Search for the cell housing the specified text and yield its (X, Y) center coordinate. 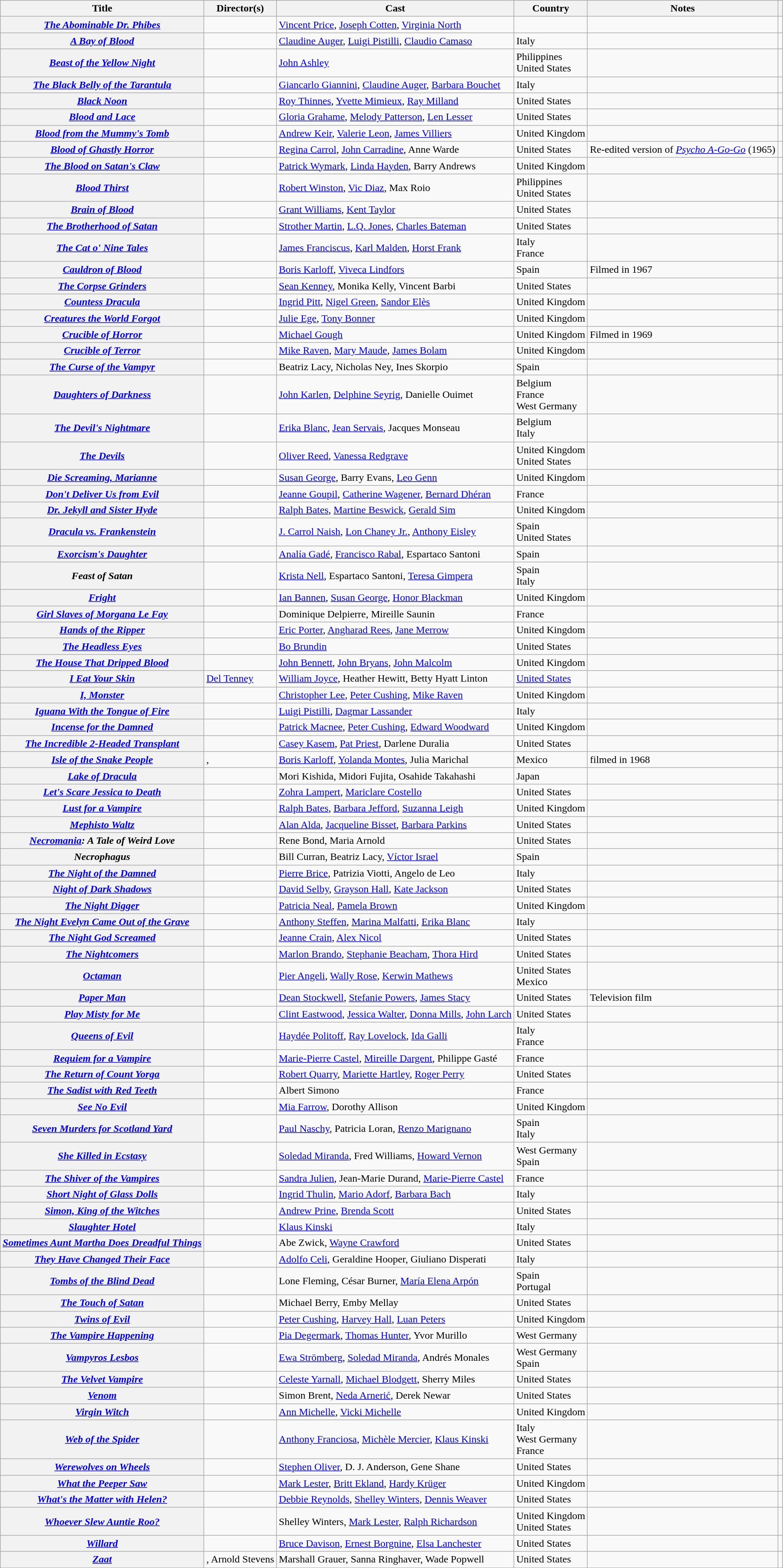
Mia Farrow, Dorothy Allison (395, 1107)
The Devil's Nightmare (102, 428)
Octaman (102, 976)
Analía Gadé, Francisco Rabal, Espartaco Santoni (395, 554)
Claudine Auger, Luigi Pistilli, Claudio Camaso (395, 41)
Patricia Neal, Pamela Brown (395, 905)
, (240, 760)
Ingrid Pitt, Nigel Green, Sandor Elès (395, 302)
Blood Thirst (102, 187)
Michael Gough (395, 334)
Creatures the World Forgot (102, 318)
Marshall Grauer, Sanna Ringhaver, Wade Popwell (395, 1559)
Blood of Ghastly Horror (102, 149)
Del Tenney (240, 679)
The Vampire Happening (102, 1335)
The Touch of Satan (102, 1303)
Erika Blanc, Jean Servais, Jacques Monseau (395, 428)
Lust for a Vampire (102, 808)
Mephisto Waltz (102, 824)
Casey Kasem, Pat Priest, Darlene Duralia (395, 743)
Venom (102, 1395)
John Ashley (395, 63)
The Velvet Vampire (102, 1379)
Pier Angeli, Wally Rose, Kerwin Mathews (395, 976)
The Night of the Damned (102, 873)
Andrew Keir, Valerie Leon, James Villiers (395, 133)
The Night God Screamed (102, 938)
Lake of Dracula (102, 776)
Oliver Reed, Vanessa Redgrave (395, 455)
Feast of Satan (102, 576)
J. Carrol Naish, Lon Chaney Jr., Anthony Eisley (395, 532)
Blood from the Mummy's Tomb (102, 133)
Beast of the Yellow Night (102, 63)
Stephen Oliver, D. J. Anderson, Gene Shane (395, 1467)
Anthony Steffen, Marina Malfatti, Erika Blanc (395, 922)
Gloria Grahame, Melody Patterson, Len Lesser (395, 117)
Crucible of Terror (102, 351)
Robert Winston, Vic Diaz, Max Roio (395, 187)
Andrew Prine, Brenda Scott (395, 1211)
The Nightcomers (102, 954)
Countess Dracula (102, 302)
The House That Dripped Blood (102, 663)
Fright (102, 598)
Anthony Franciosa, Michèle Mercier, Klaus Kinski (395, 1439)
Exorcism's Daughter (102, 554)
Clint Eastwood, Jessica Walter, Donna Mills, John Larch (395, 1014)
Notes (682, 9)
The Abominable Dr. Phibes (102, 25)
A Bay of Blood (102, 41)
Haydée Politoff, Ray Lovelock, Ida Galli (395, 1036)
Roy Thinnes, Yvette Mimieux, Ray Milland (395, 101)
Albert Simono (395, 1090)
The Night Digger (102, 905)
Adolfo Celi, Geraldine Hooper, Giuliano Disperati (395, 1259)
Boris Karloff, Yolanda Montes, Julia Marichal (395, 760)
Virgin Witch (102, 1411)
Ewa Strömberg, Soledad Miranda, Andrés Monales (395, 1357)
United StatesMexico (550, 976)
The Devils (102, 455)
Filmed in 1969 (682, 334)
Seven Murders for Scotland Yard (102, 1128)
Necrophagus (102, 857)
Dr. Jekyll and Sister Hyde (102, 510)
Willard (102, 1543)
Krista Nell, Espartaco Santoni, Teresa Gimpera (395, 576)
The Night Evelyn Came Out of the Grave (102, 922)
Black Noon (102, 101)
Regina Carrol, John Carradine, Anne Warde (395, 149)
Mark Lester, Britt Ekland, Hardy Krüger (395, 1483)
Filmed in 1967 (682, 270)
The Blood on Satan's Claw (102, 166)
Iguana With the Tongue of Fire (102, 711)
Simon, King of the Witches (102, 1211)
Robert Quarry, Mariette Hartley, Roger Perry (395, 1074)
The Shiver of the Vampires (102, 1178)
Dominique Delpierre, Mireille Saunin (395, 614)
Zohra Lampert, Mariclare Costello (395, 792)
Julie Ege, Tony Bonner (395, 318)
Ralph Bates, Martine Beswick, Gerald Sim (395, 510)
Cast (395, 9)
SpainPortugal (550, 1281)
Mori Kishida, Midori Fujita, Osahide Takahashi (395, 776)
Bruce Davison, Ernest Borgnine, Elsa Lanchester (395, 1543)
Slaughter Hotel (102, 1227)
The Headless Eyes (102, 646)
Twins of Evil (102, 1319)
Zaat (102, 1559)
Ann Michelle, Vicki Michelle (395, 1411)
ItalyWest GermanyFrance (550, 1439)
Marlon Brando, Stephanie Beacham, Thora Hird (395, 954)
William Joyce, Heather Hewitt, Betty Hyatt Linton (395, 679)
The Curse of the Vampyr (102, 367)
Night of Dark Shadows (102, 889)
Pia Degermark, Thomas Hunter, Yvor Murillo (395, 1335)
The Return of Count Yorga (102, 1074)
Let's Scare Jessica to Death (102, 792)
Queens of Evil (102, 1036)
I, Monster (102, 695)
Debbie Reynolds, Shelley Winters, Dennis Weaver (395, 1499)
Sometimes Aunt Martha Does Dreadful Things (102, 1243)
Ralph Bates, Barbara Jefford, Suzanna Leigh (395, 808)
Soledad Miranda, Fred Williams, Howard Vernon (395, 1157)
Hands of the Ripper (102, 630)
Whoever Slew Auntie Roo? (102, 1522)
Pierre Brice, Patrizia Viotti, Angelo de Leo (395, 873)
filmed in 1968 (682, 760)
Daughters of Darkness (102, 394)
West Germany (550, 1335)
David Selby, Grayson Hall, Kate Jackson (395, 889)
Werewolves on Wheels (102, 1467)
Grant Williams, Kent Taylor (395, 209)
, Arnold Stevens (240, 1559)
Abe Zwick, Wayne Crawford (395, 1243)
Japan (550, 776)
Short Night of Glass Dolls (102, 1194)
Bo Brundin (395, 646)
The Brotherhood of Satan (102, 226)
Beatriz Lacy, Nicholas Ney, Ines Skorpio (395, 367)
The Corpse Grinders (102, 286)
Christopher Lee, Peter Cushing, Mike Raven (395, 695)
Web of the Spider (102, 1439)
Patrick Wymark, Linda Hayden, Barry Andrews (395, 166)
Play Misty for Me (102, 1014)
Peter Cushing, Harvey Hall, Luan Peters (395, 1319)
Simon Brent, Neda Arnerić, Derek Newar (395, 1395)
Vincent Price, Joseph Cotten, Virginia North (395, 25)
Susan George, Barry Evans, Leo Genn (395, 477)
Rene Bond, Maria Arnold (395, 841)
Title (102, 9)
Mike Raven, Mary Maude, James Bolam (395, 351)
Necromania: A Tale of Weird Love (102, 841)
Jeanne Goupil, Catherine Wagener, Bernard Dhéran (395, 494)
Crucible of Horror (102, 334)
BelgiumFranceWest Germany (550, 394)
The Cat o' Nine Tales (102, 248)
Vampyros Lesbos (102, 1357)
John Karlen, Delphine Seyrig, Danielle Ouimet (395, 394)
What the Peeper Saw (102, 1483)
I Eat Your Skin (102, 679)
Shelley Winters, Mark Lester, Ralph Richardson (395, 1522)
Celeste Yarnall, Michael Blodgett, Sherry Miles (395, 1379)
Alan Alda, Jacqueline Bisset, Barbara Parkins (395, 824)
Incense for the Damned (102, 727)
James Franciscus, Karl Malden, Horst Frank (395, 248)
Cauldron of Blood (102, 270)
Blood and Lace (102, 117)
Luigi Pistilli, Dagmar Lassander (395, 711)
Ingrid Thulin, Mario Adorf, Barbara Bach (395, 1194)
See No Evil (102, 1107)
Jeanne Crain, Alex Nicol (395, 938)
John Bennett, John Bryans, John Malcolm (395, 663)
Requiem for a Vampire (102, 1058)
Re-edited version of Psycho A-Go-Go (1965) (682, 149)
Tombs of the Blind Dead (102, 1281)
They Have Changed Their Face (102, 1259)
The Sadist with Red Teeth (102, 1090)
Eric Porter, Angharad Rees, Jane Merrow (395, 630)
The Incredible 2-Headed Transplant (102, 743)
Boris Karloff, Viveca Lindfors (395, 270)
Don't Deliver Us from Evil (102, 494)
Mexico (550, 760)
Giancarlo Giannini, Claudine Auger, Barbara Bouchet (395, 85)
Television film (682, 998)
Paper Man (102, 998)
Country (550, 9)
Klaus Kinski (395, 1227)
Sean Kenney, Monika Kelly, Vincent Barbi (395, 286)
Patrick Macnee, Peter Cushing, Edward Woodward (395, 727)
Brain of Blood (102, 209)
Girl Slaves of Morgana Le Fay (102, 614)
Paul Naschy, Patricia Loran, Renzo Marignano (395, 1128)
Lone Fleming, César Burner, María Elena Arpón (395, 1281)
Dracula vs. Frankenstein (102, 532)
Isle of the Snake People (102, 760)
Sandra Julien, Jean-Marie Durand, Marie-Pierre Castel (395, 1178)
Die Screaming, Marianne (102, 477)
Marie-Pierre Castel, Mireille Dargent, Philippe Gasté (395, 1058)
Strother Martin, L.Q. Jones, Charles Bateman (395, 226)
BelgiumItaly (550, 428)
SpainUnited States (550, 532)
She Killed in Ecstasy (102, 1157)
Bill Curran, Beatriz Lacy, Víctor Israel (395, 857)
Dean Stockwell, Stefanie Powers, James Stacy (395, 998)
Director(s) (240, 9)
The Black Belly of the Tarantula (102, 85)
Ian Bannen, Susan George, Honor Blackman (395, 598)
What's the Matter with Helen? (102, 1499)
Michael Berry, Emby Mellay (395, 1303)
